Search for the cell housing the specified text and yield its (x, y) center coordinate. 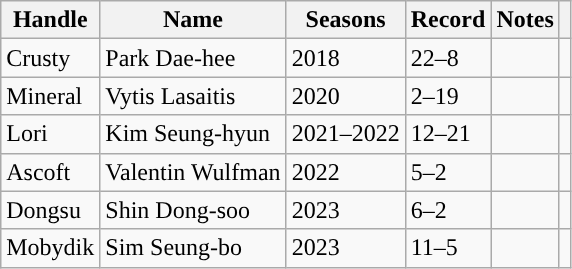
Seasons (346, 20)
Handle (50, 20)
Mineral (50, 96)
22–8 (448, 58)
6–2 (448, 210)
Shin Dong-soo (193, 210)
Crusty (50, 58)
Sim Seung-bo (193, 248)
Mobydik (50, 248)
2020 (346, 96)
2018 (346, 58)
2021–2022 (346, 134)
Valentin Wulfman (193, 172)
Dongsu (50, 210)
Vytis Lasaitis (193, 96)
Park Dae-hee (193, 58)
2022 (346, 172)
Lori (50, 134)
Record (448, 20)
11–5 (448, 248)
Ascoft (50, 172)
Kim Seung-hyun (193, 134)
5–2 (448, 172)
Name (193, 20)
Notes (525, 20)
12–21 (448, 134)
2–19 (448, 96)
